Extract the [x, y] coordinate from the center of the cell holding the provided text.  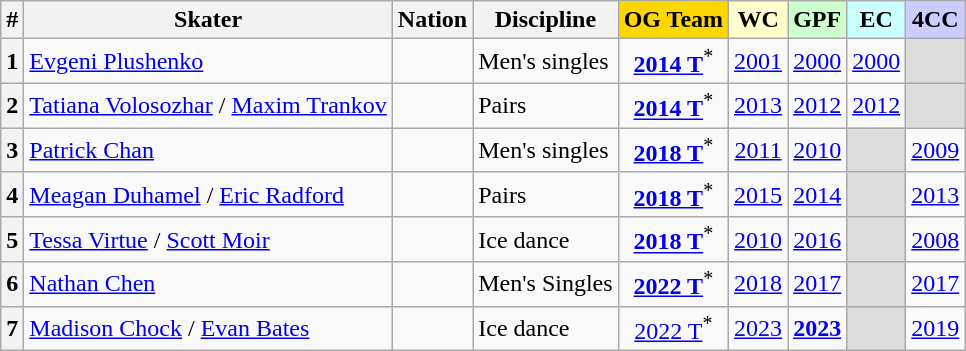
2015 [758, 194]
Skater [208, 20]
Evgeni Plushenko [208, 62]
5 [12, 240]
Tatiana Volosozhar / Maxim Trankov [208, 106]
2018 [758, 284]
Patrick Chan [208, 150]
# [12, 20]
Nation [432, 20]
Nathan Chen [208, 284]
7 [12, 328]
1 [12, 62]
4CC [936, 20]
Men's Singles [546, 284]
2009 [936, 150]
2019 [936, 328]
2016 [818, 240]
2 [12, 106]
EC [876, 20]
OG Team [673, 20]
2011 [758, 150]
Madison Chock / Evan Bates [208, 328]
Discipline [546, 20]
Meagan Duhamel / Eric Radford [208, 194]
GPF [818, 20]
6 [12, 284]
2001 [758, 62]
4 [12, 194]
WC [758, 20]
3 [12, 150]
2008 [936, 240]
2014 [818, 194]
Tessa Virtue / Scott Moir [208, 240]
